Pinpoint the cell where the given text exists, returning its (X, Y) midpoint coordinate. 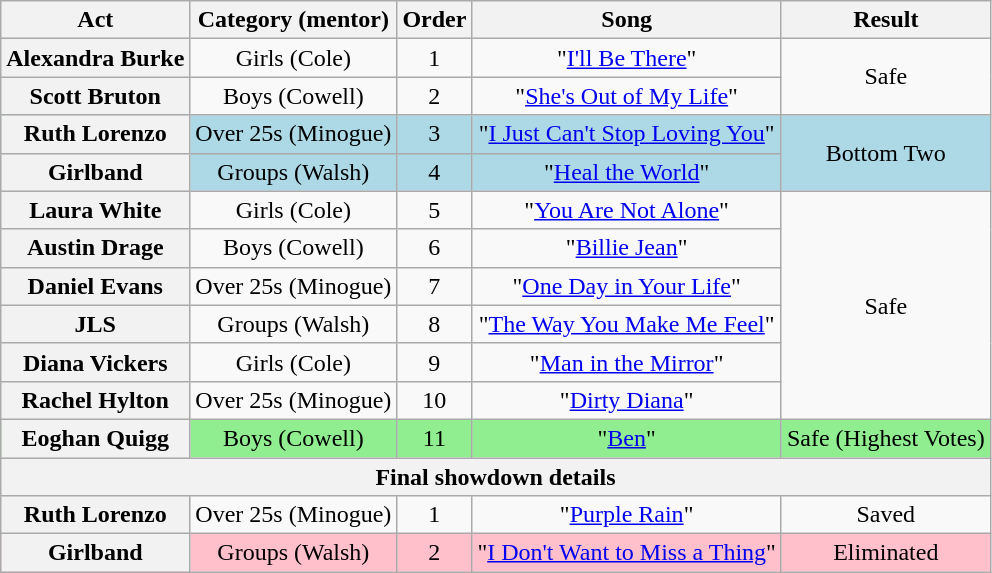
Scott Bruton (96, 96)
7 (434, 286)
Safe (Highest Votes) (886, 438)
Final showdown details (496, 477)
Act (96, 20)
"One Day in Your Life" (626, 286)
JLS (96, 324)
8 (434, 324)
Austin Drage (96, 248)
Song (626, 20)
Laura White (96, 210)
Result (886, 20)
"I'll Be There" (626, 58)
Order (434, 20)
5 (434, 210)
"She's Out of My Life" (626, 96)
"Heal the World" (626, 172)
10 (434, 400)
"Purple Rain" (626, 515)
11 (434, 438)
Alexandra Burke (96, 58)
"I Don't Want to Miss a Thing" (626, 553)
3 (434, 134)
Eoghan Quigg (96, 438)
Rachel Hylton (96, 400)
4 (434, 172)
"I Just Can't Stop Loving You" (626, 134)
6 (434, 248)
"Man in the Mirror" (626, 362)
Bottom Two (886, 153)
"Ben" (626, 438)
Daniel Evans (96, 286)
"The Way You Make Me Feel" (626, 324)
"Billie Jean" (626, 248)
Eliminated (886, 553)
9 (434, 362)
Category (mentor) (294, 20)
"You Are Not Alone" (626, 210)
Diana Vickers (96, 362)
"Dirty Diana" (626, 400)
Saved (886, 515)
